Detect which cell encompasses the target text, then output its [x, y] center coordinate. 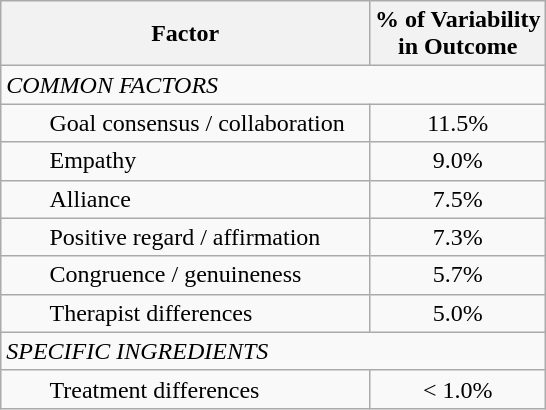
Therapist differences [186, 313]
Alliance [186, 199]
Congruence / genuineness [186, 275]
Factor [186, 34]
% of Variabilityin Outcome [458, 34]
Treatment differences [186, 389]
5.7% [458, 275]
11.5% [458, 123]
< 1.0% [458, 389]
5.0% [458, 313]
COMMON FACTORS [274, 85]
9.0% [458, 161]
Empathy [186, 161]
Positive regard / affirmation [186, 237]
Goal consensus / collaboration [186, 123]
SPECIFIC INGREDIENTS [274, 351]
7.5% [458, 199]
7.3% [458, 237]
